Return the (x, y) coordinate for the center point of the cell that contains the specified text.  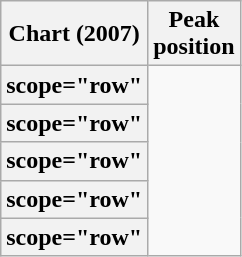
Peakposition (194, 34)
Chart (2007) (74, 34)
